From the cell containing the given text, extract its center point as [X, Y] coordinate. 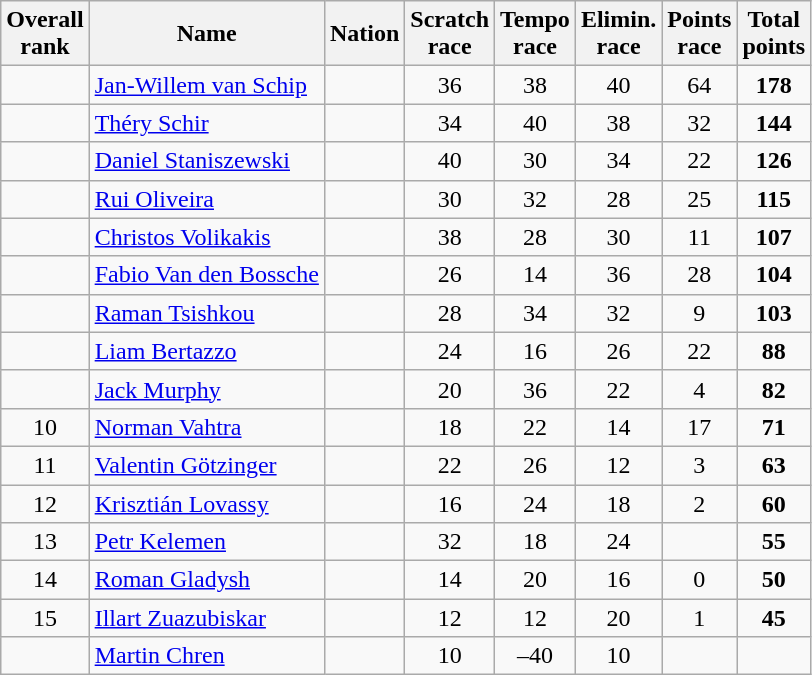
115 [774, 199]
Jack Murphy [206, 389]
Jan-Willem van Schip [206, 85]
Name [206, 34]
Valentin Götzinger [206, 465]
82 [774, 389]
55 [774, 542]
Scratchrace [450, 34]
Pointsrace [700, 34]
Rui Oliveira [206, 199]
Temporace [536, 34]
Norman Vahtra [206, 427]
126 [774, 161]
9 [700, 313]
1 [700, 618]
107 [774, 237]
144 [774, 123]
13 [45, 542]
Overallrank [45, 34]
4 [700, 389]
Martin Chren [206, 656]
Liam Bertazzo [206, 351]
45 [774, 618]
25 [700, 199]
104 [774, 275]
Elimin.race [618, 34]
Illart Zuazubiskar [206, 618]
3 [700, 465]
Totalpoints [774, 34]
0 [700, 580]
Roman Gladysh [206, 580]
103 [774, 313]
Raman Tsishkou [206, 313]
60 [774, 503]
17 [700, 427]
Christos Volikakis [206, 237]
178 [774, 85]
15 [45, 618]
–40 [536, 656]
Petr Kelemen [206, 542]
2 [700, 503]
Krisztián Lovassy [206, 503]
Fabio Van den Bossche [206, 275]
Nation [364, 34]
50 [774, 580]
Daniel Staniszewski [206, 161]
64 [700, 85]
Théry Schir [206, 123]
88 [774, 351]
71 [774, 427]
63 [774, 465]
